Determine the (x, y) coordinate at the center of the cell enclosing the given text.  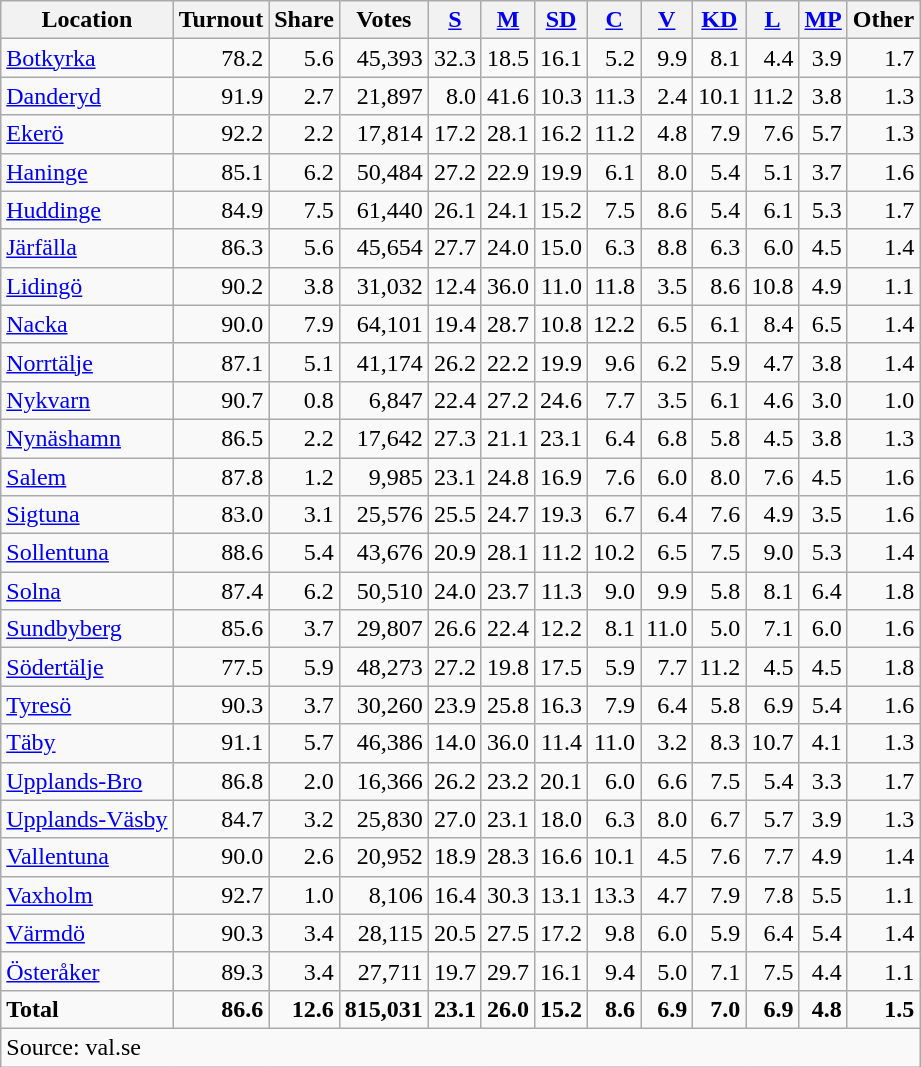
3.1 (304, 515)
88.6 (221, 553)
5.2 (614, 58)
25,576 (384, 515)
4.6 (772, 400)
19.8 (508, 667)
Lidingö (87, 286)
11.4 (562, 743)
25.5 (454, 515)
8.4 (772, 324)
24.7 (508, 515)
64,101 (384, 324)
28.7 (508, 324)
92.2 (221, 134)
61,440 (384, 210)
23.9 (454, 705)
3.0 (823, 400)
27.5 (508, 933)
19.3 (562, 515)
21,897 (384, 96)
16,366 (384, 781)
11.8 (614, 286)
Source: val.se (460, 1047)
10.3 (562, 96)
815,031 (384, 1009)
87.8 (221, 477)
21.1 (508, 438)
2.4 (667, 96)
26.1 (454, 210)
48,273 (384, 667)
9,985 (384, 477)
22.9 (508, 172)
18.5 (508, 58)
1.5 (883, 1009)
6.6 (667, 781)
Nykvarn (87, 400)
Vallentuna (87, 857)
Sollentuna (87, 553)
24.1 (508, 210)
L (772, 20)
Danderyd (87, 96)
13.1 (562, 895)
45,654 (384, 248)
Tyresö (87, 705)
86.8 (221, 781)
Sigtuna (87, 515)
2.7 (304, 96)
31,032 (384, 286)
90.7 (221, 400)
Turnout (221, 20)
16.2 (562, 134)
27,711 (384, 971)
87.4 (221, 591)
16.6 (562, 857)
25.8 (508, 705)
0.8 (304, 400)
SD (562, 20)
29.7 (508, 971)
Nynäshamn (87, 438)
Södertälje (87, 667)
10.2 (614, 553)
9.4 (614, 971)
16.9 (562, 477)
Location (87, 20)
Other (883, 20)
83.0 (221, 515)
S (454, 20)
91.9 (221, 96)
78.2 (221, 58)
89.3 (221, 971)
1.2 (304, 477)
MP (823, 20)
20.9 (454, 553)
23.7 (508, 591)
26.0 (508, 1009)
32.3 (454, 58)
Ekerö (87, 134)
Salem (87, 477)
Solna (87, 591)
86.3 (221, 248)
19.7 (454, 971)
77.5 (221, 667)
7.0 (720, 1009)
27.7 (454, 248)
30,260 (384, 705)
43,676 (384, 553)
26.6 (454, 629)
85.6 (221, 629)
25,830 (384, 819)
50,510 (384, 591)
16.4 (454, 895)
12.4 (454, 286)
45,393 (384, 58)
8,106 (384, 895)
14.0 (454, 743)
46,386 (384, 743)
Votes (384, 20)
Upplands-Väsby (87, 819)
28.3 (508, 857)
Nacka (87, 324)
17,814 (384, 134)
Upplands-Bro (87, 781)
30.3 (508, 895)
Huddinge (87, 210)
M (508, 20)
18.9 (454, 857)
Täby (87, 743)
8.8 (667, 248)
2.0 (304, 781)
Haninge (87, 172)
90.2 (221, 286)
20,952 (384, 857)
16.3 (562, 705)
Järfälla (87, 248)
22.2 (508, 362)
84.9 (221, 210)
Österåker (87, 971)
Sundbyberg (87, 629)
6,847 (384, 400)
13.3 (614, 895)
5.5 (823, 895)
8.3 (720, 743)
18.0 (562, 819)
24.8 (508, 477)
41.6 (508, 96)
Total (87, 1009)
V (667, 20)
91.1 (221, 743)
23.2 (508, 781)
15.0 (562, 248)
12.6 (304, 1009)
9.6 (614, 362)
50,484 (384, 172)
Vaxholm (87, 895)
C (614, 20)
20.1 (562, 781)
84.7 (221, 819)
Share (304, 20)
Värmdö (87, 933)
20.5 (454, 933)
29,807 (384, 629)
87.1 (221, 362)
KD (720, 20)
4.1 (823, 743)
27.3 (454, 438)
17.5 (562, 667)
Botkyrka (87, 58)
41,174 (384, 362)
86.6 (221, 1009)
7.8 (772, 895)
10.7 (772, 743)
19.4 (454, 324)
92.7 (221, 895)
6.8 (667, 438)
28,115 (384, 933)
9.8 (614, 933)
85.1 (221, 172)
17,642 (384, 438)
86.5 (221, 438)
Norrtälje (87, 362)
27.0 (454, 819)
24.6 (562, 400)
3.3 (823, 781)
2.6 (304, 857)
